Output the [X, Y] coordinate of the center of the cell containing the given text.  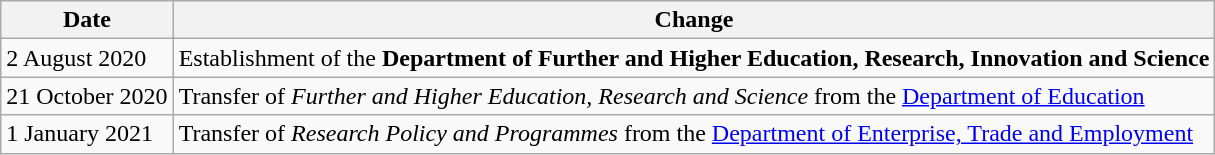
Transfer of Research Policy and Programmes from the Department of Enterprise, Trade and Employment [694, 134]
Transfer of Further and Higher Education, Research and Science from the Department of Education [694, 96]
1 January 2021 [87, 134]
21 October 2020 [87, 96]
Change [694, 20]
Establishment of the Department of Further and Higher Education, Research, Innovation and Science [694, 58]
2 August 2020 [87, 58]
Date [87, 20]
